Scan for the cell matching the given text and deliver its [x, y] coordinate at center. 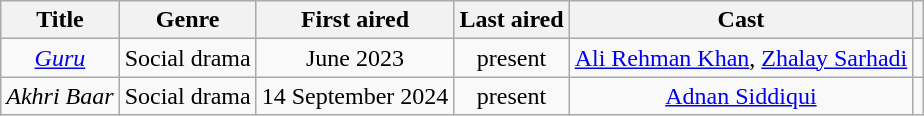
Title [60, 20]
Adnan Siddiqui [741, 96]
First aired [355, 20]
June 2023 [355, 58]
Genre [188, 20]
Ali Rehman Khan, Zhalay Sarhadi [741, 58]
Last aired [512, 20]
Akhri Baar [60, 96]
14 September 2024 [355, 96]
Guru [60, 58]
Cast [741, 20]
